Return the (X, Y) coordinate for the center point of the cell that contains the specified text.  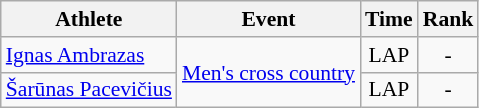
Rank (448, 19)
Event (268, 19)
Šarūnas Pacevičius (89, 90)
Time (389, 19)
Ignas Ambrazas (89, 55)
Athlete (89, 19)
Men's cross country (268, 72)
